Scan for the cell matching the given text and deliver its (X, Y) coordinate at center. 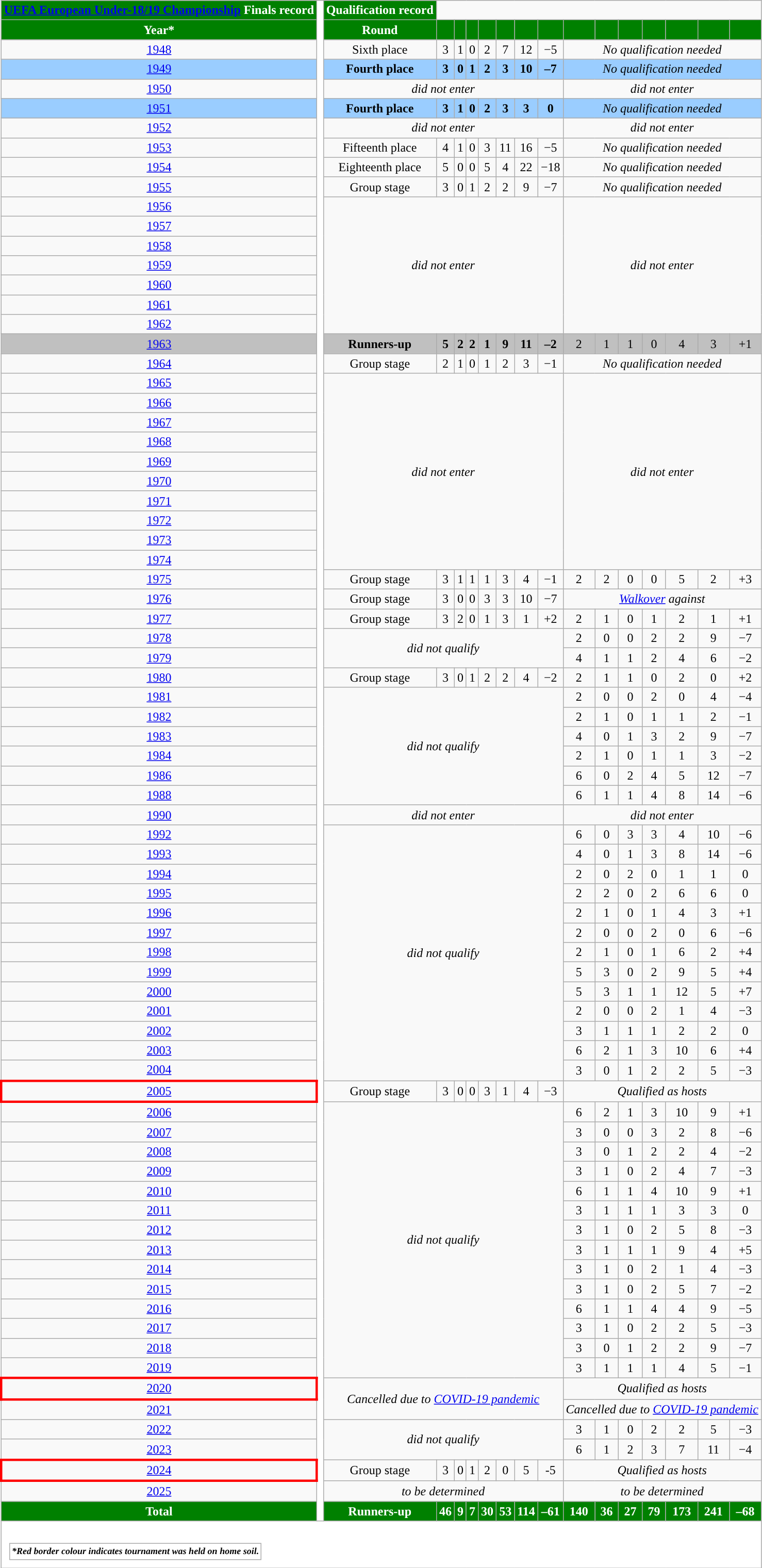
1978 (159, 638)
1998 (159, 952)
1952 (159, 128)
1976 (159, 599)
2020 (159, 1389)
2013 (159, 1250)
–68 (746, 1511)
2021 (159, 1410)
2009 (159, 1171)
Walkover against (662, 599)
1968 (159, 442)
1950 (159, 89)
1995 (159, 894)
173 (682, 1511)
1975 (159, 580)
-5 (551, 1471)
2007 (159, 1132)
+7 (746, 992)
1959 (159, 266)
1954 (159, 167)
–61 (551, 1511)
1970 (159, 481)
2010 (159, 1191)
2008 (159, 1151)
36 (607, 1511)
1984 (159, 756)
1961 (159, 305)
1972 (159, 520)
1999 (159, 972)
1988 (159, 795)
53 (505, 1511)
1960 (159, 285)
241 (714, 1511)
2017 (159, 1328)
1962 (159, 324)
1996 (159, 913)
1951 (159, 108)
Total (159, 1511)
–2 (551, 344)
1979 (159, 658)
1965 (159, 383)
1986 (159, 775)
1956 (159, 206)
1992 (159, 834)
1953 (159, 147)
2003 (159, 1050)
2024 (159, 1471)
2012 (159, 1230)
2006 (159, 1112)
2022 (159, 1429)
1963 (159, 344)
1981 (159, 697)
1974 (159, 559)
Fifteenth place (379, 147)
−18 (551, 167)
16 (526, 147)
27 (631, 1511)
1993 (159, 854)
Sixth place (379, 49)
1977 (159, 619)
1997 (159, 933)
–7 (551, 69)
UEFA European Under-18/19 Championship Finals record (159, 10)
1969 (159, 461)
Eighteenth place (379, 167)
1964 (159, 364)
2016 (159, 1309)
2015 (159, 1289)
22 (526, 167)
1983 (159, 736)
2005 (159, 1091)
2004 (159, 1070)
1958 (159, 246)
114 (526, 1511)
2023 (159, 1449)
1971 (159, 501)
1994 (159, 874)
1990 (159, 815)
+5 (746, 1250)
1980 (159, 678)
1957 (159, 226)
30 (488, 1511)
2011 (159, 1211)
2018 (159, 1348)
1973 (159, 540)
1982 (159, 717)
1948 (159, 49)
1966 (159, 403)
2014 (159, 1269)
1955 (159, 187)
1949 (159, 69)
46 (445, 1511)
1967 (159, 422)
Year* (159, 30)
2000 (159, 992)
Round (379, 30)
2019 (159, 1368)
+3 (746, 580)
Qualification record (379, 10)
2001 (159, 1011)
140 (579, 1511)
2025 (159, 1491)
79 (654, 1511)
2002 (159, 1031)
